Return [x, y] of the center of cell containing provided text 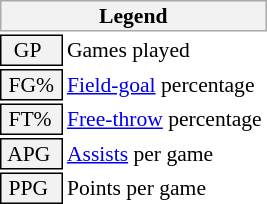
Free-throw percentage [166, 120]
FT% [31, 120]
APG [31, 154]
Field-goal percentage [166, 85]
Legend [134, 16]
Points per game [166, 188]
PPG [31, 188]
FG% [31, 85]
Games played [166, 50]
GP [31, 50]
Assists per game [166, 154]
